Provide the (X, Y) coordinate of the cell's center where the given text is located.  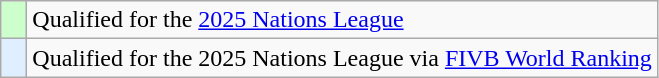
Qualified for the 2025 Nations League via FIVB World Ranking (342, 58)
Qualified for the 2025 Nations League (342, 20)
